Output the [x, y] coordinate of the center of the cell containing the given text.  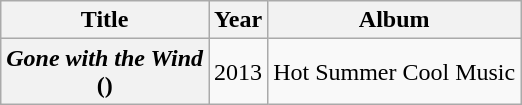
Album [394, 20]
Gone with the Wind() [105, 72]
Year [238, 20]
2013 [238, 72]
Title [105, 20]
Hot Summer Cool Music [394, 72]
